For the text-containing cell, return its midpoint in (X, Y) coordinate format. 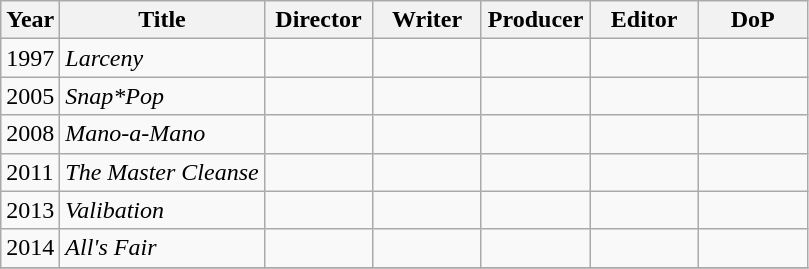
Director (318, 20)
The Master Cleanse (162, 172)
All's Fair (162, 248)
2011 (30, 172)
2014 (30, 248)
Snap*Pop (162, 96)
2008 (30, 134)
Mano-a-Mano (162, 134)
Larceny (162, 58)
Valibation (162, 210)
Writer (428, 20)
Year (30, 20)
2013 (30, 210)
DoP (752, 20)
Editor (644, 20)
Title (162, 20)
Producer (536, 20)
2005 (30, 96)
1997 (30, 58)
